Determine the [x, y] coordinate at the center of the cell enclosing the given text.  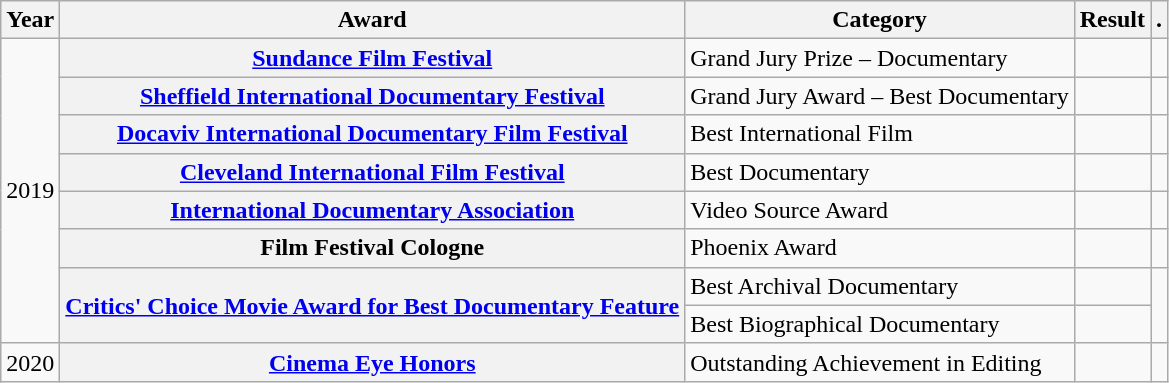
Cinema Eye Honors [372, 362]
Grand Jury Award – Best Documentary [880, 96]
International Documentary Association [372, 210]
Film Festival Cologne [372, 248]
Docaviv International Documentary Film Festival [372, 134]
Best International Film [880, 134]
Category [880, 20]
Phoenix Award [880, 248]
Award [372, 20]
Outstanding Achievement in Editing [880, 362]
2019 [30, 191]
. [1160, 20]
Year [30, 20]
2020 [30, 362]
Best Biographical Documentary [880, 324]
Grand Jury Prize – Documentary [880, 58]
Critics' Choice Movie Award for Best Documentary Feature [372, 305]
Result [1112, 20]
Cleveland International Film Festival [372, 172]
Best Archival Documentary [880, 286]
Sheffield International Documentary Festival [372, 96]
Sundance Film Festival [372, 58]
Video Source Award [880, 210]
Best Documentary [880, 172]
